Detect which cell encompasses the target text, then output its (X, Y) center coordinate. 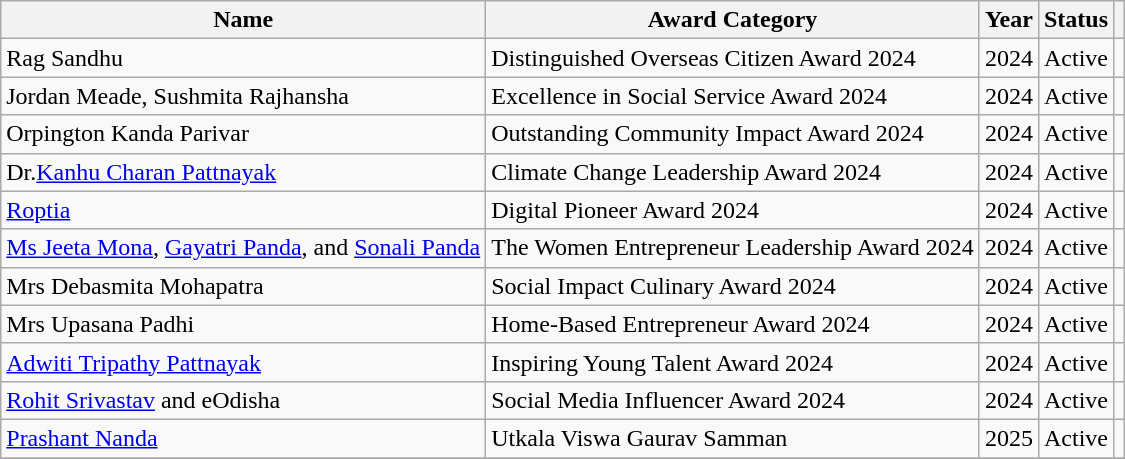
Orpington Kanda Parivar (244, 134)
Inspiring Young Talent Award 2024 (733, 362)
Ms Jeeta Mona, Gayatri Panda, and Sonali Panda (244, 248)
Climate Change Leadership Award 2024 (733, 172)
Utkala Viswa Gaurav Samman (733, 438)
Distinguished Overseas Citizen Award 2024 (733, 58)
Home-Based Entrepreneur Award 2024 (733, 324)
Digital Pioneer Award 2024 (733, 210)
Social Media Influencer Award 2024 (733, 400)
Jordan Meade, Sushmita Rajhansha (244, 96)
Mrs Debasmita Mohapatra (244, 286)
Rag Sandhu (244, 58)
Social Impact Culinary Award 2024 (733, 286)
Adwiti Tripathy Pattnayak (244, 362)
Name (244, 20)
Dr.Kanhu Charan Pattnayak (244, 172)
Status (1076, 20)
2025 (1008, 438)
Roptia (244, 210)
Year (1008, 20)
Prashant Nanda (244, 438)
Award Category (733, 20)
Outstanding Community Impact Award 2024 (733, 134)
Excellence in Social Service Award 2024 (733, 96)
The Women Entrepreneur Leadership Award 2024 (733, 248)
Rohit Srivastav and eOdisha (244, 400)
Mrs Upasana Padhi (244, 324)
